Extract the [X, Y] coordinate from the center of the cell holding the provided text.  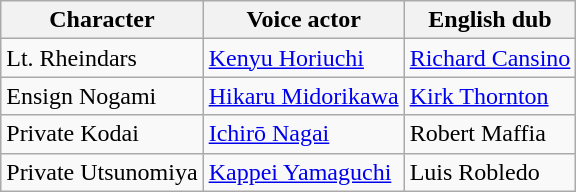
Hikaru Midorikawa [304, 96]
Lt. Rheindars [102, 58]
Voice actor [304, 20]
Kappei Yamaguchi [304, 172]
English dub [490, 20]
Private Kodai [102, 134]
Kenyu Horiuchi [304, 58]
Richard Cansino [490, 58]
Kirk Thornton [490, 96]
Ensign Nogami [102, 96]
Luis Robledo [490, 172]
Robert Maffia [490, 134]
Ichirō Nagai [304, 134]
Character [102, 20]
Private Utsunomiya [102, 172]
